Capture the cell that displays the provided text and extract its (x, y) central coordinate. 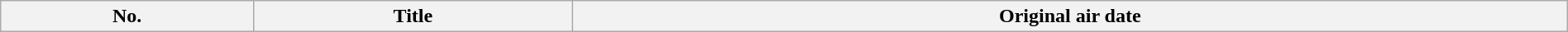
Original air date (1070, 16)
No. (127, 16)
Title (413, 16)
